Output the [X, Y] coordinate of the center of the cell containing the given text.  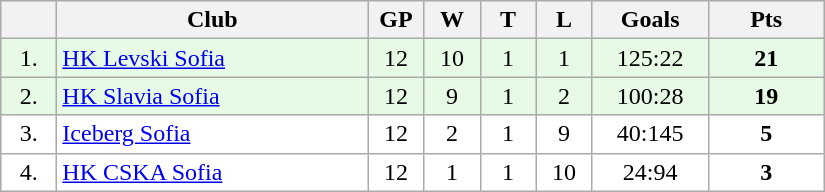
3. [29, 134]
24:94 [650, 172]
W [452, 20]
3 [766, 172]
L [564, 20]
GP [396, 20]
21 [766, 58]
1. [29, 58]
Pts [766, 20]
Iceberg Sofia [212, 134]
HK Levski Sofia [212, 58]
100:28 [650, 96]
Club [212, 20]
HK CSKA Sofia [212, 172]
T [508, 20]
HK Slavia Sofia [212, 96]
19 [766, 96]
Goals [650, 20]
2. [29, 96]
4. [29, 172]
125:22 [650, 58]
40:145 [650, 134]
5 [766, 134]
